Return the (x, y) coordinate for the center point of the cell that contains the specified text.  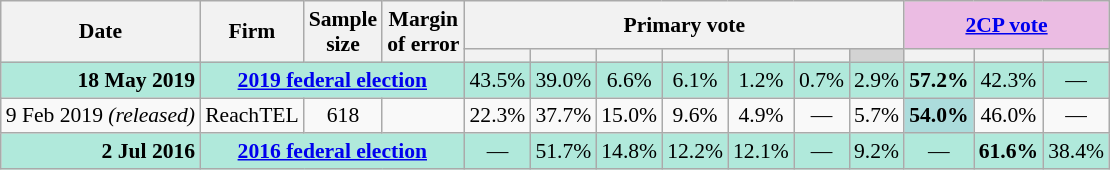
22.3% (497, 116)
Firm (252, 32)
9.2% (876, 152)
18 May 2019 (100, 80)
Date (100, 32)
9 Feb 2019 (released) (100, 116)
Primary vote (684, 25)
2 Jul 2016 (100, 152)
38.4% (1076, 152)
2016 federal election (332, 152)
9.6% (695, 116)
6.6% (629, 80)
12.2% (695, 152)
51.7% (563, 152)
1.2% (761, 80)
43.5% (497, 80)
2CP vote (1006, 25)
57.2% (938, 80)
2019 federal election (332, 80)
5.7% (876, 116)
4.9% (761, 116)
Samplesize (343, 32)
2.9% (876, 80)
14.8% (629, 152)
0.7% (822, 80)
12.1% (761, 152)
46.0% (1008, 116)
618 (343, 116)
15.0% (629, 116)
ReachTEL (252, 116)
54.0% (938, 116)
61.6% (1008, 152)
Marginof error (423, 32)
37.7% (563, 116)
6.1% (695, 80)
42.3% (1008, 80)
39.0% (563, 80)
